Provide the (x, y) coordinate of the cell's center where the given text is located.  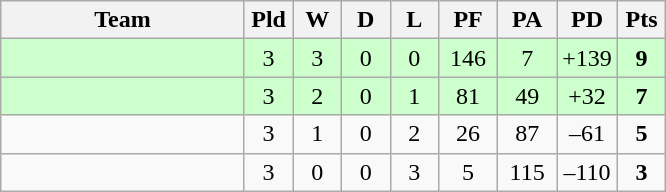
Pts (642, 20)
115 (528, 172)
81 (468, 96)
PD (588, 20)
146 (468, 58)
–110 (588, 172)
D (366, 20)
PF (468, 20)
9 (642, 58)
26 (468, 134)
Pld (268, 20)
W (318, 20)
–61 (588, 134)
L (414, 20)
PA (528, 20)
+139 (588, 58)
87 (528, 134)
49 (528, 96)
+32 (588, 96)
Team (123, 20)
